Locate the cell with the specified text and output its [X, Y] center coordinate. 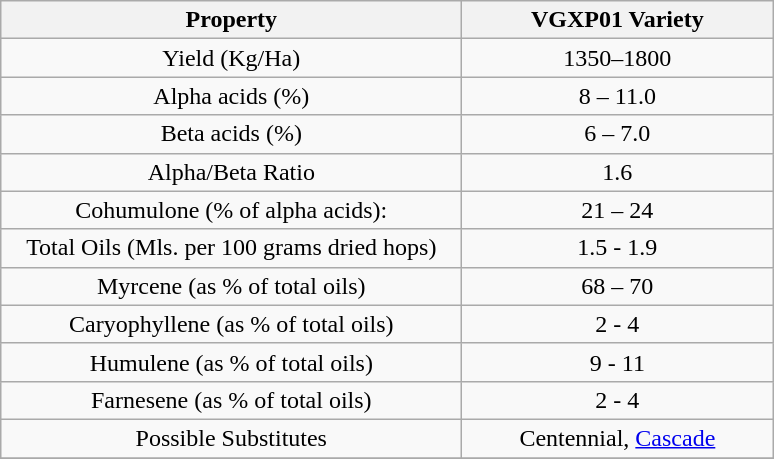
Caryophyllene (as % of total oils) [232, 324]
Humulene (as % of total oils) [232, 362]
6 – 7.0 [618, 134]
1350–1800 [618, 58]
Property [232, 20]
Centennial, Cascade [618, 438]
1.6 [618, 172]
Beta acids (%) [232, 134]
Myrcene (as % of total oils) [232, 286]
VGXP01 Variety [618, 20]
Farnesene (as % of total oils) [232, 400]
Total Oils (Mls. per 100 grams dried hops) [232, 248]
8 – 11.0 [618, 96]
Possible Substitutes [232, 438]
Cohumulone (% of alpha acids): [232, 210]
Alpha/Beta Ratio [232, 172]
9 - 11 [618, 362]
Yield (Kg/Ha) [232, 58]
21 – 24 [618, 210]
68 – 70 [618, 286]
1.5 - 1.9 [618, 248]
Alpha acids (%) [232, 96]
